Pinpoint the cell where the given text exists, returning its [X, Y] midpoint coordinate. 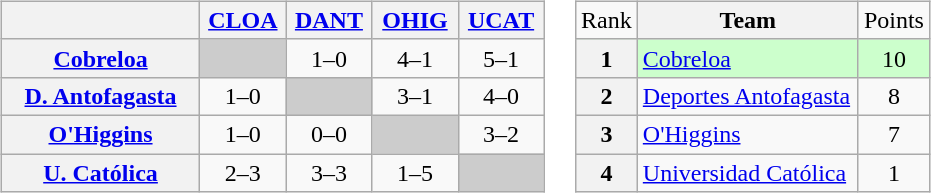
7 [894, 134]
3 [607, 134]
U. Católica [100, 173]
OHIG [415, 20]
CLOA [243, 20]
4–0 [501, 96]
3–1 [415, 96]
D. Antofagasta [100, 96]
8 [894, 96]
4–1 [415, 58]
Points [894, 20]
10 [894, 58]
2–3 [243, 173]
DANT [329, 20]
2 [607, 96]
5–1 [501, 58]
4 [607, 173]
Deportes Antofagasta [748, 96]
UCAT [501, 20]
Universidad Católica [748, 173]
3–2 [501, 134]
0–0 [329, 134]
Rank [607, 20]
Team [748, 20]
3–3 [329, 173]
1–5 [415, 173]
